Extract the [X, Y] coordinate from the center of the cell holding the provided text.  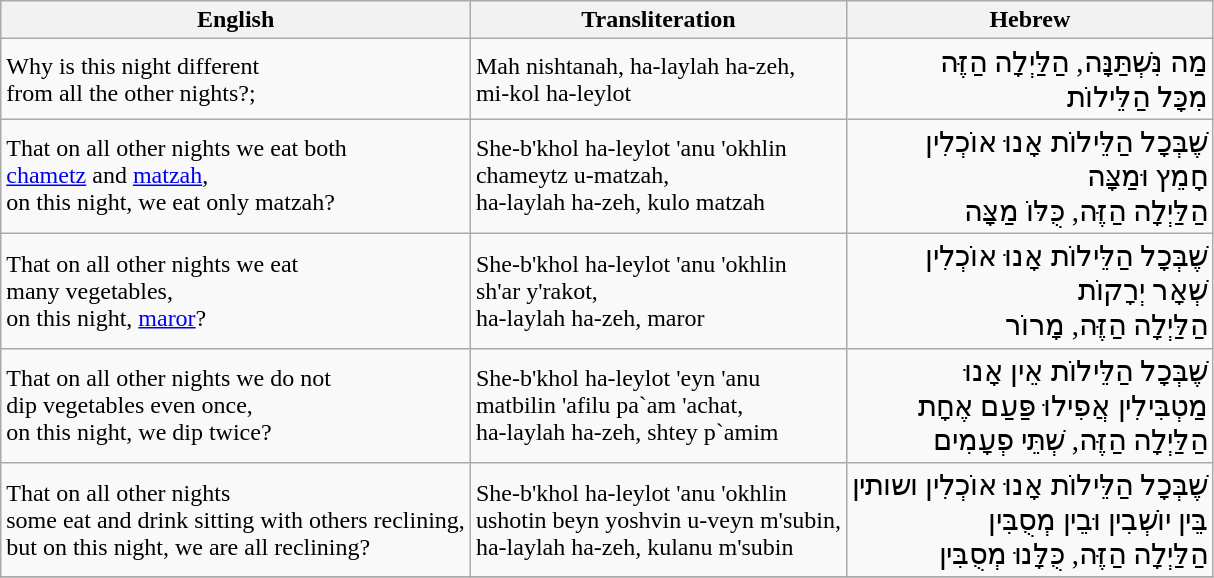
That on all other nights we eat both chametz and matzah,on this night, we eat only matzah? [236, 176]
English [236, 20]
She-b'khol ha-leylot 'anu 'okhlinushotin beyn yoshvin u-veyn m'subin,ha-laylah ha-zeh, kulanu m'subin [658, 520]
Why is this night different from all the other nights?; [236, 79]
Mah nishtanah, ha-laylah ha-zeh,mi-kol ha-leylot [658, 79]
שֶׁבְּכָל הַלֵּילוֹת אֵין אָנוּמַטְבִּילִין אֲפִילוּ פַּעַם אֶחָתהַלַּיְלָה הַזֶּה, שְׁתֵּי פְעָמִים [1030, 406]
Transliteration [658, 20]
Hebrew [1030, 20]
שֶׁבְּכָל הַלֵּילוֹת אָנוּ אוֹכְלִיןחָמֵץ וּמַצָּההַלַּיְלָה הַזֶּה, כֻּלּוֹ מַצָּה [1030, 176]
שֶׁבְּכָל הַלֵּילוֹת אָנוּ אוֹכְלִין ושותין בֵּין יוֹשְׁבִין וּבֵין מְסֻבִּיןהַלַּיְלָה הַזֶּה, כֻּלָּנוּ מְסֻבִּין [1030, 520]
She-b'khol ha-leylot 'anu 'okhlinsh'ar y'rakot,ha-laylah ha-zeh, maror [658, 290]
That on all other nights we do notdip vegetables even once,on this night, we dip twice? [236, 406]
That on all other nights we eatmany vegetables,on this night, maror? [236, 290]
מַה נִּשְׁתַּנָּה, הַלַּיְלָה הַזֶּהמִכָּל הַלֵּילוֹת [1030, 79]
שֶׁבְּכָל הַלֵּילוֹת אָנוּ אוֹכְלִיןשְׁאָר יְרָקוֹתהַלַּיְלָה הַזֶּה, מָרוֹר [1030, 290]
She-b'khol ha-leylot 'eyn 'anumatbilin 'afilu pa`am 'achat,ha-laylah ha-zeh, shtey p`amim [658, 406]
She-b'khol ha-leylot 'anu 'okhlinchameytz u-matzah,ha-laylah ha-zeh, kulo matzah [658, 176]
That on all other nights some eat and drink sitting with others reclining,but on this night, we are all reclining? [236, 520]
